Extract the [x, y] coordinate from the center of the cell holding the provided text.  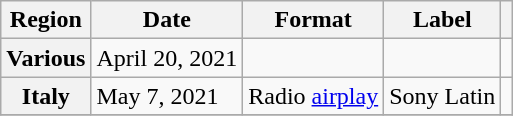
Region [46, 20]
Italy [46, 96]
Label [442, 20]
April 20, 2021 [167, 58]
May 7, 2021 [167, 96]
Radio airplay [314, 96]
Sony Latin [442, 96]
Format [314, 20]
Various [46, 58]
Date [167, 20]
